Output the [x, y] coordinate of the center of the cell containing the given text.  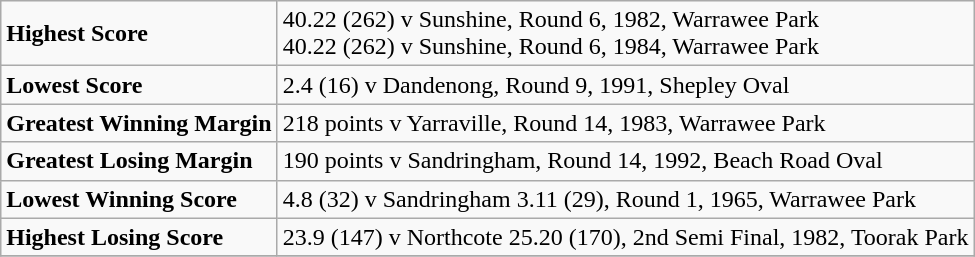
23.9 (147) v Northcote 25.20 (170), 2nd Semi Final, 1982, Toorak Park [626, 237]
190 points v Sandringham, Round 14, 1992, Beach Road Oval [626, 161]
Lowest Winning Score [139, 199]
2.4 (16) v Dandenong, Round 9, 1991, Shepley Oval [626, 85]
Greatest Winning Margin [139, 123]
Greatest Losing Margin [139, 161]
4.8 (32) v Sandringham 3.11 (29), Round 1, 1965, Warrawee Park [626, 199]
218 points v Yarraville, Round 14, 1983, Warrawee Park [626, 123]
Highest Losing Score [139, 237]
Lowest Score [139, 85]
40.22 (262) v Sunshine, Round 6, 1982, Warrawee Park40.22 (262) v Sunshine, Round 6, 1984, Warrawee Park [626, 34]
Highest Score [139, 34]
